Find where the given text appears and provide that cell's center as (X, Y) coordinate. 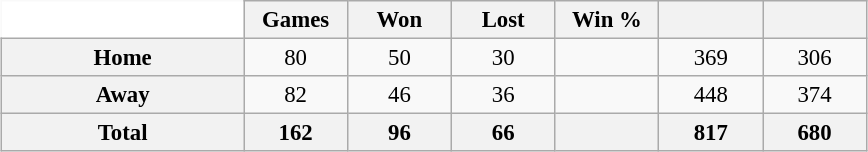
Away (123, 95)
Won (399, 20)
96 (399, 133)
Lost (503, 20)
36 (503, 95)
66 (503, 133)
Total (123, 133)
680 (815, 133)
306 (815, 58)
30 (503, 58)
Home (123, 58)
374 (815, 95)
448 (711, 95)
Games (296, 20)
50 (399, 58)
369 (711, 58)
162 (296, 133)
46 (399, 95)
Win % (607, 20)
80 (296, 58)
82 (296, 95)
817 (711, 133)
